Capture the cell that displays the provided text and extract its [X, Y] central coordinate. 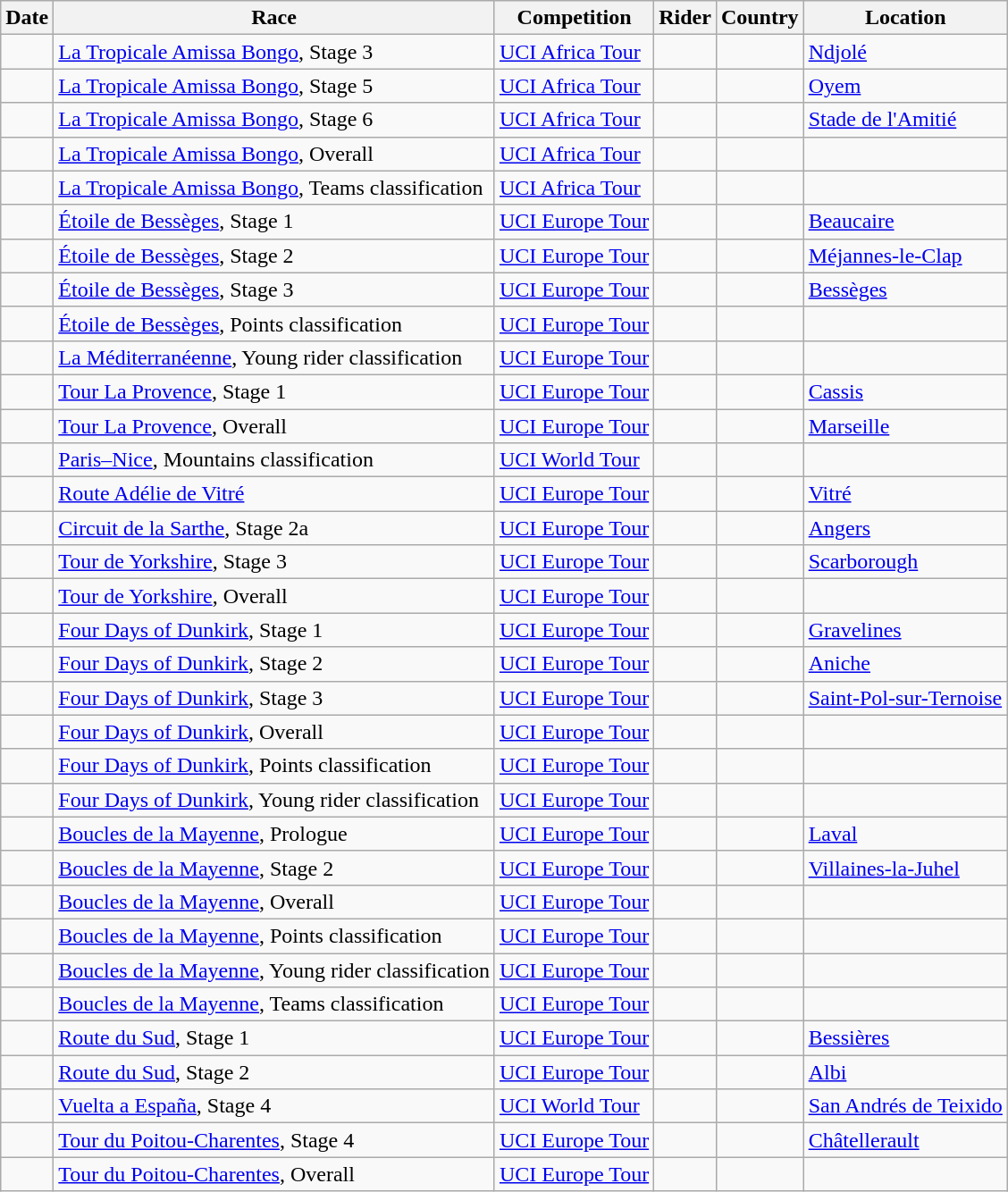
Country [760, 18]
Location [905, 18]
Four Days of Dunkirk, Overall [274, 732]
Étoile de Bessèges, Stage 1 [274, 222]
Albi [905, 1072]
Boucles de la Mayenne, Young rider classification [274, 970]
Four Days of Dunkirk, Stage 3 [274, 698]
Étoile de Bessèges, Points classification [274, 323]
Villaines-la-Juhel [905, 868]
Châtellerault [905, 1140]
Stade de l'Amitié [905, 120]
Gravelines [905, 630]
Scarborough [905, 562]
La Tropicale Amissa Bongo, Stage 6 [274, 120]
Race [274, 18]
Circuit de la Sarthe, Stage 2a [274, 528]
Route du Sud, Stage 2 [274, 1072]
Boucles de la Mayenne, Teams classification [274, 1004]
Boucles de la Mayenne, Prologue [274, 834]
Ndjolé [905, 52]
Tour du Poitou-Charentes, Overall [274, 1174]
Rider [685, 18]
Four Days of Dunkirk, Points classification [274, 766]
Étoile de Bessèges, Stage 3 [274, 290]
Tour du Poitou-Charentes, Stage 4 [274, 1140]
Boucles de la Mayenne, Overall [274, 902]
Vuelta a España, Stage 4 [274, 1106]
Aniche [905, 664]
Tour La Provence, Stage 1 [274, 391]
Marseille [905, 426]
Beaucaire [905, 222]
Tour de Yorkshire, Stage 3 [274, 562]
Saint-Pol-sur-Ternoise [905, 698]
Tour de Yorkshire, Overall [274, 596]
Oyem [905, 86]
Four Days of Dunkirk, Young rider classification [274, 800]
San Andrés de Teixido [905, 1106]
Bessières [905, 1038]
La Tropicale Amissa Bongo, Stage 3 [274, 52]
Boucles de la Mayenne, Points classification [274, 936]
Competition [574, 18]
Tour La Provence, Overall [274, 426]
Méjannes-le-Clap [905, 256]
Laval [905, 834]
Angers [905, 528]
La Tropicale Amissa Bongo, Stage 5 [274, 86]
Four Days of Dunkirk, Stage 1 [274, 630]
Four Days of Dunkirk, Stage 2 [274, 664]
Date [27, 18]
Bessèges [905, 290]
Vitré [905, 494]
Cassis [905, 391]
Route Adélie de Vitré [274, 494]
Route du Sud, Stage 1 [274, 1038]
La Tropicale Amissa Bongo, Overall [274, 154]
Boucles de la Mayenne, Stage 2 [274, 868]
La Tropicale Amissa Bongo, Teams classification [274, 188]
Étoile de Bessèges, Stage 2 [274, 256]
Paris–Nice, Mountains classification [274, 460]
La Méditerranéenne, Young rider classification [274, 357]
